Find where the given text appears and provide that cell's center as (X, Y) coordinate. 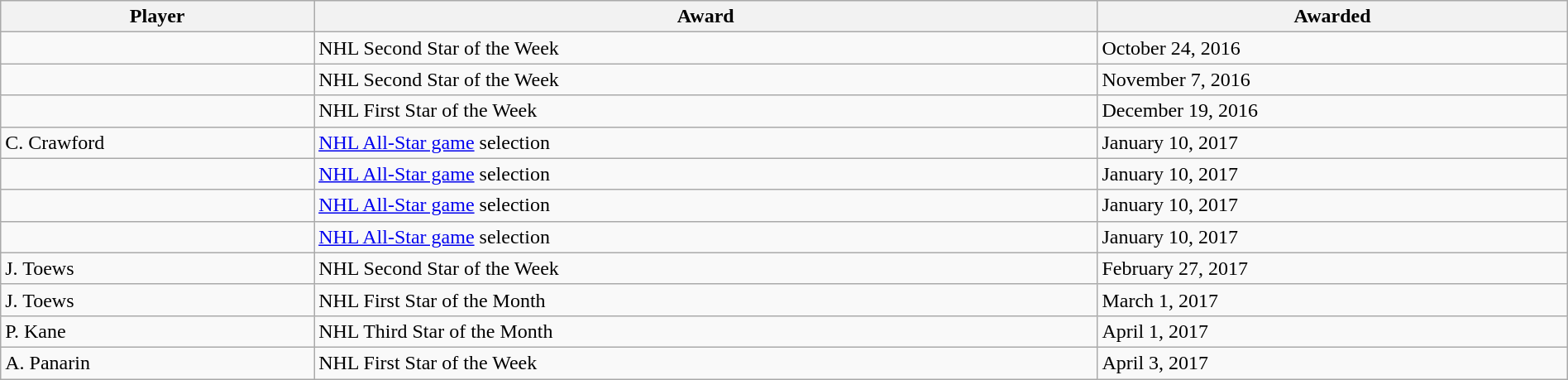
P. Kane (157, 331)
October 24, 2016 (1332, 48)
April 3, 2017 (1332, 363)
C. Crawford (157, 142)
December 19, 2016 (1332, 111)
Player (157, 17)
NHL First Star of the Month (706, 300)
November 7, 2016 (1332, 79)
A. Panarin (157, 363)
April 1, 2017 (1332, 331)
Awarded (1332, 17)
NHL Third Star of the Month (706, 331)
February 27, 2017 (1332, 268)
Award (706, 17)
March 1, 2017 (1332, 300)
